Locate the cell with the specified text and output its (X, Y) center coordinate. 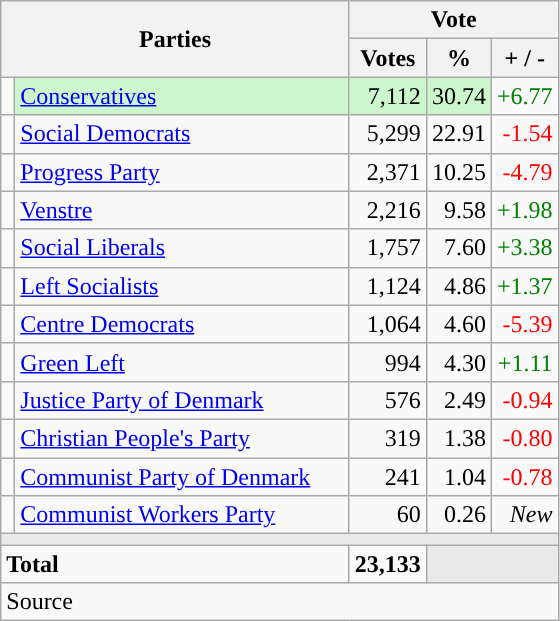
2.49 (458, 400)
1,757 (388, 248)
Social Democrats (182, 134)
319 (388, 438)
Total (176, 564)
Centre Democrats (182, 324)
Source (280, 602)
23,133 (388, 564)
22.91 (458, 134)
0.26 (458, 515)
-4.79 (524, 172)
Communist Workers Party (182, 515)
Parties (176, 39)
+1.98 (524, 210)
7,112 (388, 96)
2,216 (388, 210)
Justice Party of Denmark (182, 400)
Christian People's Party (182, 438)
+3.38 (524, 248)
Social Liberals (182, 248)
Communist Party of Denmark (182, 477)
-5.39 (524, 324)
2,371 (388, 172)
-0.80 (524, 438)
1,064 (388, 324)
-0.94 (524, 400)
Vote (454, 20)
+6.77 (524, 96)
4.30 (458, 362)
10.25 (458, 172)
% (458, 58)
New (524, 515)
+1.37 (524, 286)
60 (388, 515)
Conservatives (182, 96)
Left Socialists (182, 286)
1.04 (458, 477)
994 (388, 362)
-0.78 (524, 477)
4.86 (458, 286)
+1.11 (524, 362)
576 (388, 400)
241 (388, 477)
Progress Party (182, 172)
7.60 (458, 248)
4.60 (458, 324)
30.74 (458, 96)
1,124 (388, 286)
+ / - (524, 58)
-1.54 (524, 134)
Venstre (182, 210)
5,299 (388, 134)
9.58 (458, 210)
Votes (388, 58)
Green Left (182, 362)
1.38 (458, 438)
